Search for the cell housing the specified text and yield its [x, y] center coordinate. 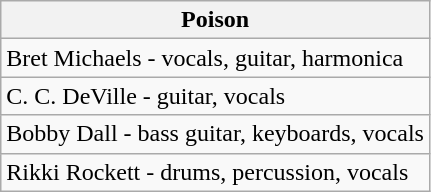
Poison [216, 20]
C. C. DeVille - guitar, vocals [216, 96]
Bobby Dall - bass guitar, keyboards, vocals [216, 134]
Rikki Rockett - drums, percussion, vocals [216, 172]
Bret Michaels - vocals, guitar, harmonica [216, 58]
